Find where the given text appears and provide that cell's center as (x, y) coordinate. 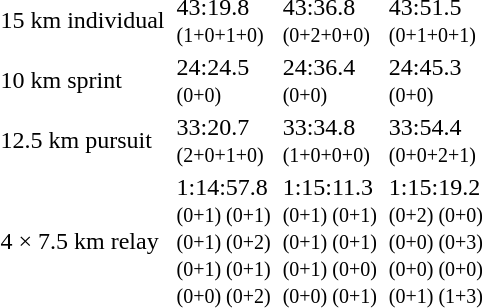
24:24.5(0+0) (224, 80)
33:20.7(2+0+1+0) (224, 140)
24:36.4(0+0) (330, 80)
33:34.8(1+0+0+0) (330, 140)
